From the cell containing the given text, extract its center point as [X, Y] coordinate. 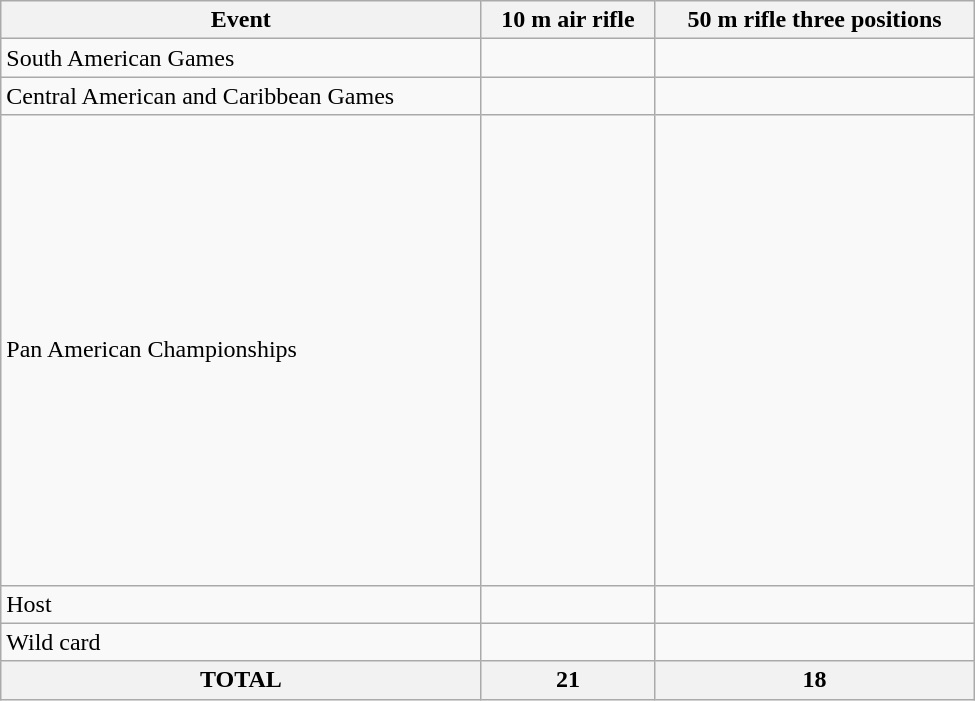
18 [814, 680]
Host [241, 604]
21 [568, 680]
Wild card [241, 642]
TOTAL [241, 680]
Event [241, 20]
South American Games [241, 58]
50 m rifle three positions [814, 20]
Central American and Caribbean Games [241, 96]
10 m air rifle [568, 20]
Pan American Championships [241, 350]
